Locate the cell with the specified text and output its (x, y) center coordinate. 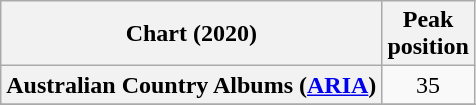
Chart (2020) (192, 34)
35 (428, 85)
Peakposition (428, 34)
Australian Country Albums (ARIA) (192, 85)
